Identify which cell holds the provided text, then report its [x, y] central coordinate. 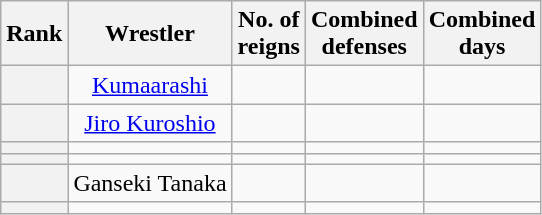
Rank [34, 34]
Wrestler [150, 34]
No. ofreigns [268, 34]
Ganseki Tanaka [150, 183]
Jiro Kuroshio [150, 123]
Combineddefenses [364, 34]
Kumaarashi [150, 85]
Combineddays [482, 34]
